Scan for the cell matching the given text and deliver its (x, y) coordinate at center. 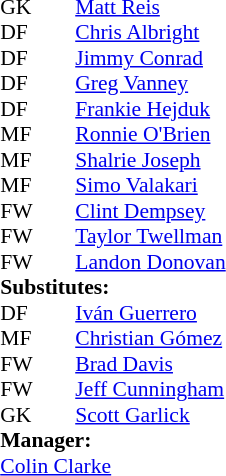
Scott Garlick (150, 415)
Frankie Hejduk (150, 109)
Iván Guerrero (150, 313)
GK (19, 415)
Simo Valakari (150, 185)
Manager: (112, 441)
Jeff Cunningham (150, 389)
Substitutes: (112, 287)
Chris Albright (150, 33)
Brad Davis (150, 364)
Christian Gómez (150, 339)
Jimmy Conrad (150, 58)
Taylor Twellman (150, 237)
Shalrie Joseph (150, 160)
Greg Vanney (150, 83)
Ronnie O'Brien (150, 135)
Clint Dempsey (150, 211)
Landon Donovan (150, 262)
